Return (X, Y) of the center of cell containing provided text 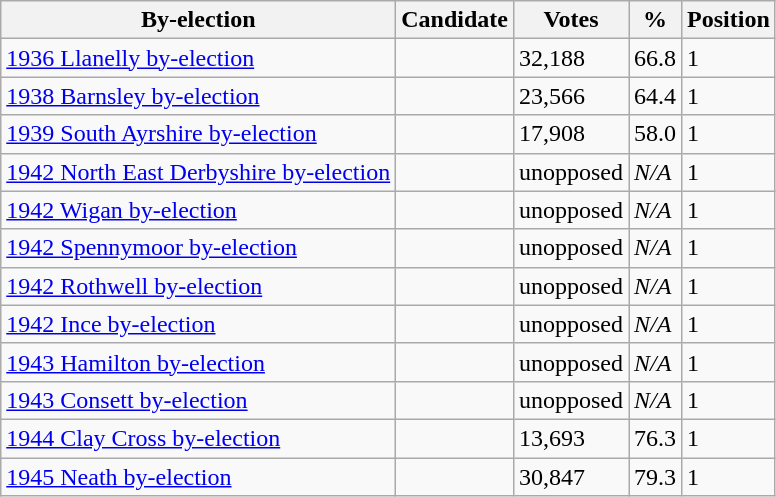
1939 South Ayrshire by-election (198, 134)
17,908 (570, 134)
32,188 (570, 58)
58.0 (656, 134)
1945 Neath by-election (198, 477)
Position (729, 20)
66.8 (656, 58)
1943 Consett by-election (198, 400)
23,566 (570, 96)
1938 Barnsley by-election (198, 96)
64.4 (656, 96)
1942 Rothwell by-election (198, 286)
13,693 (570, 438)
1942 Spennymoor by-election (198, 248)
76.3 (656, 438)
1942 North East Derbyshire by-election (198, 172)
1942 Ince by-election (198, 324)
1942 Wigan by-election (198, 210)
1936 Llanelly by-election (198, 58)
Votes (570, 20)
By-election (198, 20)
% (656, 20)
Candidate (455, 20)
1943 Hamilton by-election (198, 362)
79.3 (656, 477)
1944 Clay Cross by-election (198, 438)
30,847 (570, 477)
